From the cell containing the given text, extract its center point as (x, y) coordinate. 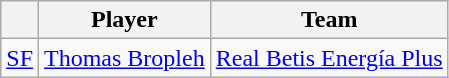
Real Betis Energía Plus (329, 58)
Player (125, 20)
SF (20, 58)
Team (329, 20)
Thomas Bropleh (125, 58)
